Search for the cell housing the specified text and yield its (x, y) center coordinate. 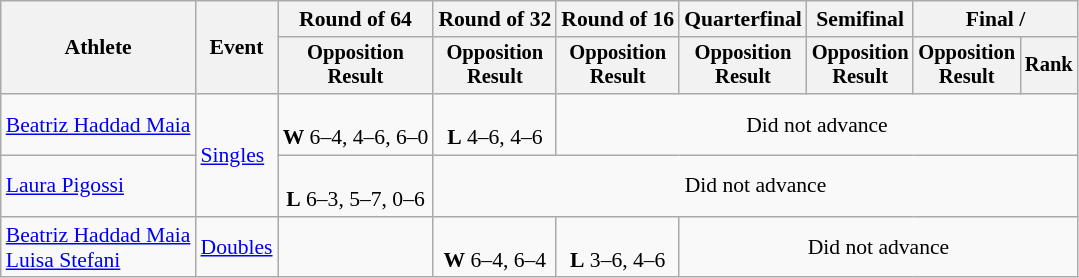
Semifinal (860, 19)
Singles (236, 155)
Quarterfinal (743, 19)
Round of 16 (618, 19)
Beatriz Haddad Maia (98, 124)
Athlete (98, 48)
L 4–6, 4–6 (494, 124)
L 6–3, 5–7, 0–6 (356, 186)
Round of 32 (494, 19)
Laura Pigossi (98, 186)
Doubles (236, 248)
Beatriz Haddad MaiaLuisa Stefani (98, 248)
Event (236, 48)
W 6–4, 6–4 (494, 248)
Round of 64 (356, 19)
L 3–6, 4–6 (618, 248)
Rank (1049, 66)
Final / (995, 19)
W 6–4, 4–6, 6–0 (356, 124)
